Find where the given text appears and provide that cell's center as (X, Y) coordinate. 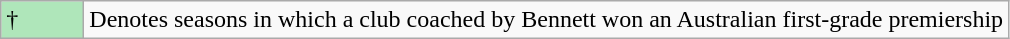
Denotes seasons in which a club coached by Bennett won an Australian first-grade premiership (546, 20)
† (42, 20)
